Return (X, Y) of the center of cell containing provided text 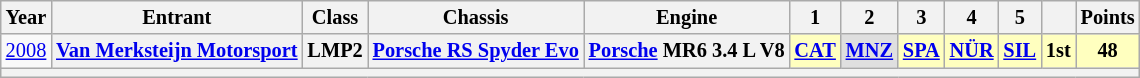
CAT (816, 51)
SIL (1020, 51)
Class (334, 17)
Van Merksteijn Motorsport (176, 51)
2008 (26, 51)
NÜR (972, 51)
SPA (922, 51)
5 (1020, 17)
MNZ (870, 51)
2 (870, 17)
1st (1058, 51)
48 (1108, 51)
LMP2 (334, 51)
4 (972, 17)
Engine (687, 17)
Points (1108, 17)
Chassis (476, 17)
Porsche RS Spyder Evo (476, 51)
1 (816, 17)
3 (922, 17)
Porsche MR6 3.4 L V8 (687, 51)
Year (26, 17)
Entrant (176, 17)
